Detect which cell encompasses the target text, then output its (X, Y) center coordinate. 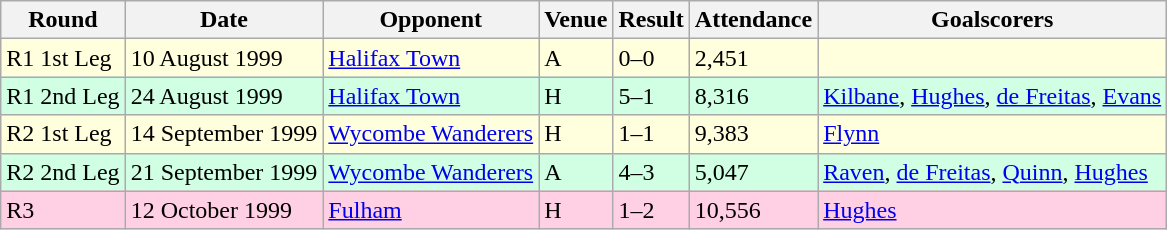
Round (63, 20)
Hughes (992, 210)
Opponent (431, 20)
5,047 (753, 172)
Date (224, 20)
Raven, de Freitas, Quinn, Hughes (992, 172)
5–1 (651, 96)
Kilbane, Hughes, de Freitas, Evans (992, 96)
1–1 (651, 134)
0–0 (651, 58)
9,383 (753, 134)
Result (651, 20)
21 September 1999 (224, 172)
R2 2nd Leg (63, 172)
Attendance (753, 20)
Fulham (431, 210)
R1 1st Leg (63, 58)
8,316 (753, 96)
R3 (63, 210)
12 October 1999 (224, 210)
2,451 (753, 58)
24 August 1999 (224, 96)
Flynn (992, 134)
Venue (576, 20)
R1 2nd Leg (63, 96)
14 September 1999 (224, 134)
R2 1st Leg (63, 134)
10,556 (753, 210)
Goalscorers (992, 20)
1–2 (651, 210)
10 August 1999 (224, 58)
4–3 (651, 172)
